Detect which cell encompasses the target text, then output its (X, Y) center coordinate. 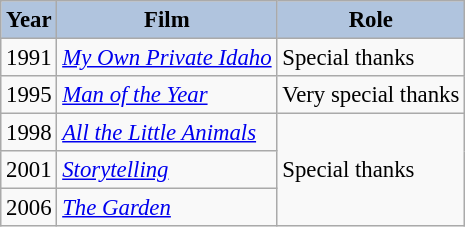
Very special thanks (371, 95)
2001 (29, 170)
Role (371, 20)
Storytelling (167, 170)
Man of the Year (167, 95)
2006 (29, 208)
1998 (29, 133)
The Garden (167, 208)
1991 (29, 58)
My Own Private Idaho (167, 58)
All the Little Animals (167, 133)
Film (167, 20)
Year (29, 20)
1995 (29, 95)
